Determine the (x, y) coordinate at the center of the cell enclosing the given text.  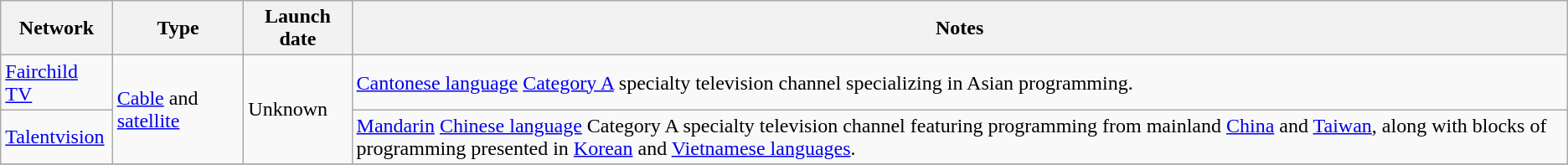
Launch date (298, 28)
Network (57, 28)
Cable and satellite (178, 110)
Type (178, 28)
Unknown (298, 110)
Fairchild TV (57, 82)
Cantonese language Category A specialty television channel specializing in Asian programming. (960, 82)
Talentvision (57, 137)
Notes (960, 28)
